Provide the (x, y) coordinate of the cell's center where the given text is located.  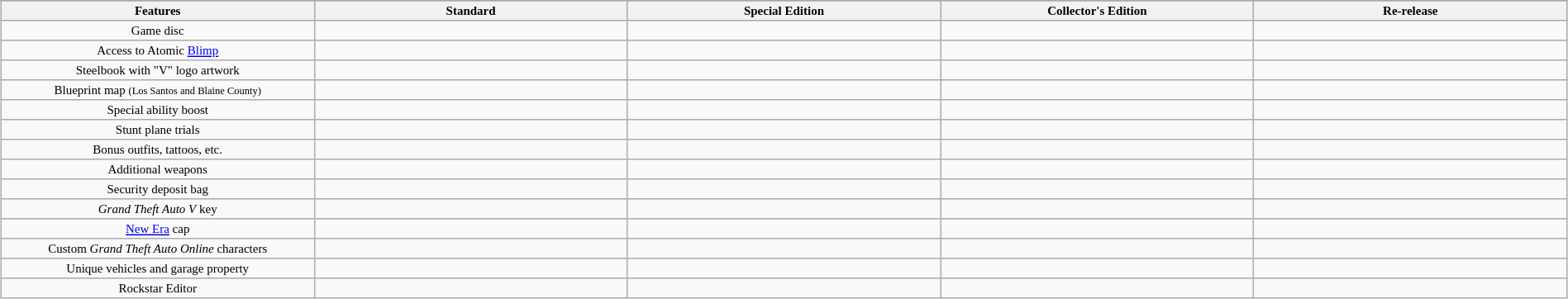
Special Edition (784, 11)
Blueprint map (Los Santos and Blaine County) (157, 90)
Standard (471, 11)
Additional weapons (157, 169)
Steelbook with "V" logo artwork (157, 70)
New Era cap (157, 229)
Stunt plane trials (157, 130)
Special ability boost (157, 110)
Features (157, 11)
Re-release (1410, 11)
Grand Theft Auto V key (157, 209)
Bonus outfits, tattoos, etc. (157, 149)
Collector's Edition (1098, 11)
Game disc (157, 31)
Custom Grand Theft Auto Online characters (157, 249)
Unique vehicles and garage property (157, 268)
Rockstar Editor (157, 288)
Access to Atomic Blimp (157, 50)
Security deposit bag (157, 189)
